Determine the [x, y] coordinate at the center of the cell enclosing the given text.  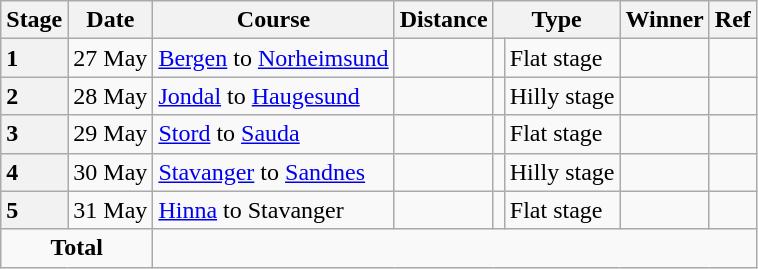
30 May [110, 172]
Distance [444, 20]
Bergen to Norheimsund [274, 58]
Stord to Sauda [274, 134]
Total [77, 248]
Stage [34, 20]
5 [34, 210]
Type [556, 20]
Course [274, 20]
28 May [110, 96]
27 May [110, 58]
31 May [110, 210]
2 [34, 96]
1 [34, 58]
Winner [664, 20]
Ref [732, 20]
Stavanger to Sandnes [274, 172]
Date [110, 20]
Jondal to Haugesund [274, 96]
3 [34, 134]
Hinna to Stavanger [274, 210]
29 May [110, 134]
4 [34, 172]
